Provide the [X, Y] coordinate of the cell's center where the given text is located.  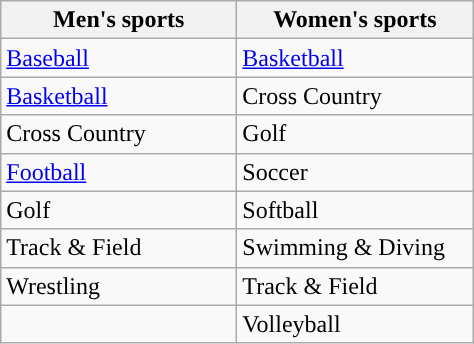
Football [119, 172]
Softball [355, 210]
Men's sports [119, 20]
Volleyball [355, 324]
Women's sports [355, 20]
Soccer [355, 172]
Swimming & Diving [355, 248]
Baseball [119, 58]
Wrestling [119, 286]
